Pinpoint the cell where the given text exists, returning its [x, y] midpoint coordinate. 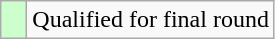
Qualified for final round [151, 20]
